Locate the cell with the specified text and output its (X, Y) center coordinate. 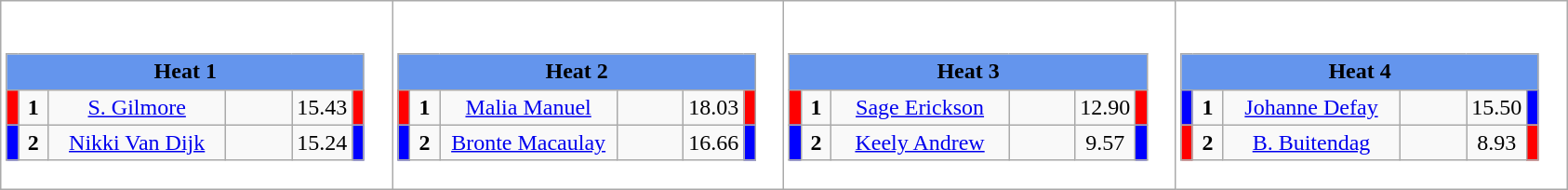
15.50 (1497, 107)
Nikki Van Dijk (138, 142)
Heat 1 1 S. Gilmore 15.43 2 Nikki Van Dijk 15.24 (197, 95)
8.93 (1497, 142)
15.24 (322, 142)
Heat 3 1 Sage Erickson 12.90 2 Keely Andrew 9.57 (980, 95)
Sage Erickson (921, 107)
Heat 1 (185, 72)
Heat 4 (1360, 72)
9.57 (1105, 142)
18.03 (714, 107)
Heat 2 (577, 72)
S. Gilmore (138, 107)
Heat 4 1 Johanne Defay 15.50 2 B. Buitendag 8.93 (1371, 95)
Malia Manuel (528, 107)
Bronte Macaulay (528, 142)
B. Buitendag (1311, 142)
Johanne Defay (1311, 107)
Heat 2 1 Malia Manuel 18.03 2 Bronte Macaulay 16.66 (588, 95)
16.66 (714, 142)
Keely Andrew (921, 142)
15.43 (322, 107)
Heat 3 (968, 72)
12.90 (1105, 107)
